Capture the cell that displays the provided text and extract its [x, y] central coordinate. 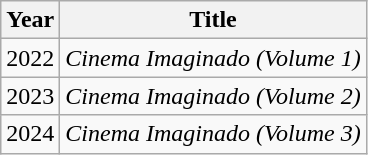
Cinema Imaginado (Volume 2) [213, 96]
Cinema Imaginado (Volume 1) [213, 58]
Title [213, 20]
2022 [30, 58]
Cinema Imaginado (Volume 3) [213, 134]
Year [30, 20]
2024 [30, 134]
2023 [30, 96]
